Capture the cell that displays the provided text and extract its (x, y) central coordinate. 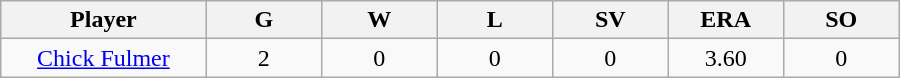
2 (264, 58)
L (494, 20)
SV (610, 20)
SO (841, 20)
G (264, 20)
ERA (726, 20)
W (380, 20)
Chick Fulmer (104, 58)
Player (104, 20)
3.60 (726, 58)
